Return the [x, y] coordinate for the center point of the cell that contains the specified text.  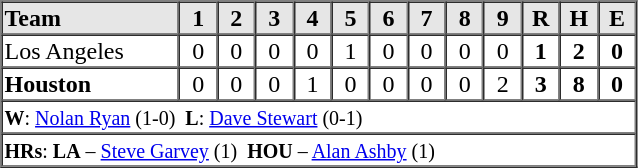
6 [388, 18]
W: Nolan Ryan (1-0) L: Dave Stewart (0-1) [319, 116]
Los Angeles [91, 50]
H [579, 18]
Team [91, 18]
R [541, 18]
5 [350, 18]
HRs: LA – Steve Garvey (1) HOU – Alan Ashby (1) [319, 150]
7 [427, 18]
Houston [91, 84]
E [617, 18]
9 [503, 18]
4 [312, 18]
